Capture the cell that displays the provided text and extract its (x, y) central coordinate. 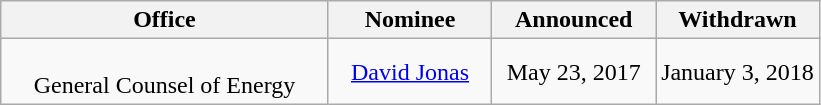
General Counsel of Energy (164, 72)
Withdrawn (738, 20)
May 23, 2017 (574, 72)
Announced (574, 20)
David Jonas (410, 72)
Office (164, 20)
January 3, 2018 (738, 72)
Nominee (410, 20)
